Pinpoint the cell where the given text exists, returning its (X, Y) midpoint coordinate. 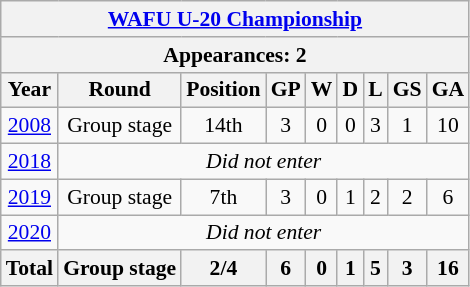
10 (448, 126)
W (322, 90)
D (350, 90)
WAFU U-20 Championship (235, 19)
Year (30, 90)
7th (223, 197)
2020 (30, 233)
GA (448, 90)
2019 (30, 197)
2008 (30, 126)
2/4 (223, 269)
16 (448, 269)
L (376, 90)
Position (223, 90)
GS (408, 90)
Round (120, 90)
GP (286, 90)
Appearances: 2 (235, 55)
14th (223, 126)
Total (30, 269)
2018 (30, 162)
5 (376, 269)
